Locate the cell with the specified text and output its [X, Y] center coordinate. 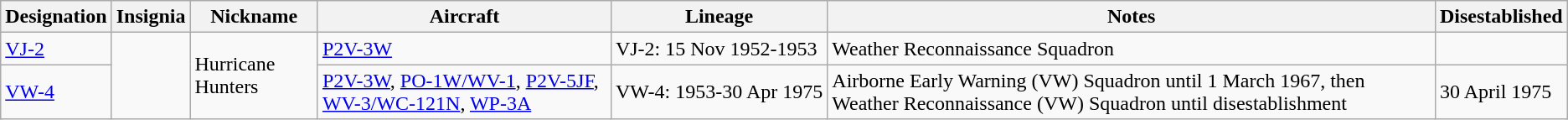
VW-4: 1953-30 Apr 1975 [719, 92]
Designation [56, 17]
Lineage [719, 17]
VJ-2: 15 Nov 1952-1953 [719, 49]
VJ-2 [56, 49]
Hurricane Hunters [254, 76]
Notes [1132, 17]
P2V-3W, PO-1W/WV-1, P2V-5JF, WV-3/WC-121N, WP-3A [464, 92]
30 April 1975 [1501, 92]
Aircraft [464, 17]
Nickname [254, 17]
VW-4 [56, 92]
Insignia [151, 17]
Weather Reconnaissance Squadron [1132, 49]
Disestablished [1501, 17]
P2V-3W [464, 49]
Airborne Early Warning (VW) Squadron until 1 March 1967, then Weather Reconnaissance (VW) Squadron until disestablishment [1132, 92]
